Identify which cell holds the provided text, then report its [X, Y] central coordinate. 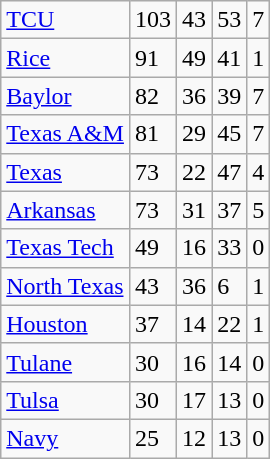
33 [230, 248]
Houston [66, 324]
TCU [66, 20]
12 [194, 438]
103 [152, 20]
45 [230, 134]
4 [258, 172]
31 [194, 210]
53 [230, 20]
41 [230, 58]
81 [152, 134]
82 [152, 96]
39 [230, 96]
Texas [66, 172]
Rice [66, 58]
6 [230, 286]
Texas Tech [66, 248]
47 [230, 172]
Arkansas [66, 210]
25 [152, 438]
Baylor [66, 96]
17 [194, 400]
Tulane [66, 362]
5 [258, 210]
Tulsa [66, 400]
North Texas [66, 286]
Texas A&M [66, 134]
Navy [66, 438]
29 [194, 134]
91 [152, 58]
